Return the (x, y) coordinate for the center point of the cell that contains the specified text.  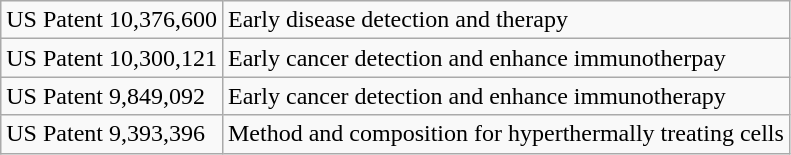
US Patent 10,300,121 (112, 58)
Early disease detection and therapy (506, 20)
Method and composition for hyperthermally treating cells (506, 134)
Early cancer detection and enhance immunotherapy (506, 96)
Early cancer detection and enhance immunotherpay (506, 58)
US Patent 10,376,600 (112, 20)
US Patent 9,393,396 (112, 134)
US Patent 9,849,092 (112, 96)
